Search for the cell housing the specified text and yield its [X, Y] center coordinate. 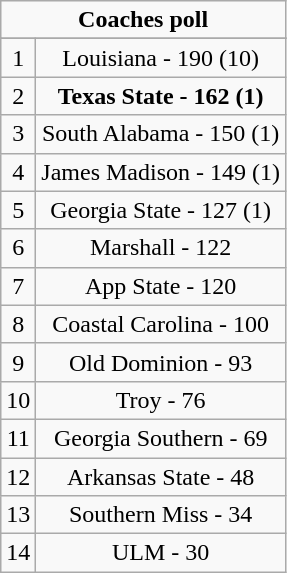
13 [18, 515]
Old Dominion - 93 [161, 362]
James Madison - 149 (1) [161, 172]
8 [18, 324]
Coastal Carolina - 100 [161, 324]
Arkansas State - 48 [161, 477]
Marshall - 122 [161, 248]
Georgia Southern - 69 [161, 438]
ULM - 30 [161, 553]
11 [18, 438]
Texas State - 162 (1) [161, 96]
South Alabama - 150 (1) [161, 134]
Southern Miss - 34 [161, 515]
7 [18, 286]
6 [18, 248]
9 [18, 362]
12 [18, 477]
Coaches poll [144, 20]
App State - 120 [161, 286]
10 [18, 400]
Troy - 76 [161, 400]
5 [18, 210]
4 [18, 172]
1 [18, 58]
3 [18, 134]
14 [18, 553]
Louisiana - 190 (10) [161, 58]
Georgia State - 127 (1) [161, 210]
2 [18, 96]
